From the cell containing the given text, extract its center point as [x, y] coordinate. 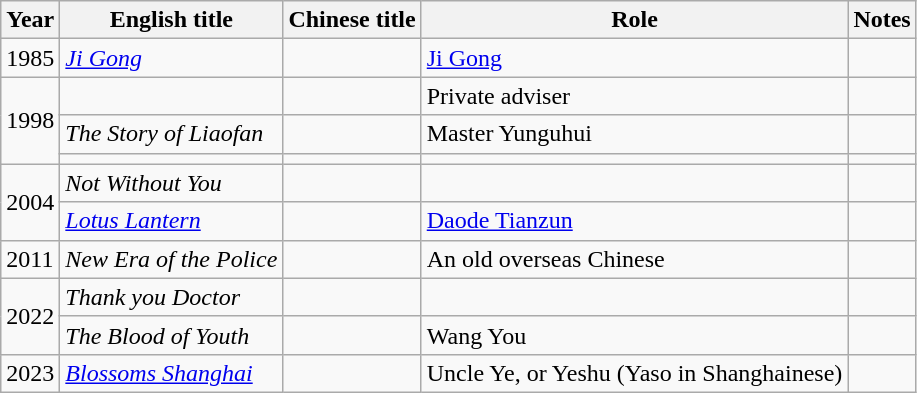
2023 [30, 373]
2022 [30, 316]
1998 [30, 120]
An old overseas Chinese [634, 259]
Lotus Lantern [172, 221]
Not Without You [172, 183]
Year [30, 20]
2004 [30, 202]
Thank you Doctor [172, 297]
The Blood of Youth [172, 335]
1985 [30, 58]
Private adviser [634, 96]
Blossoms Shanghai [172, 373]
English title [172, 20]
Wang You [634, 335]
2011 [30, 259]
Chinese title [352, 20]
The Story of Liaofan [172, 134]
Role [634, 20]
Notes [882, 20]
New Era of the Police [172, 259]
Daode Tianzun [634, 221]
Master Yunguhui [634, 134]
Uncle Ye, or Yeshu (Yaso in Shanghainese) [634, 373]
